Detect which cell encompasses the target text, then output its [X, Y] center coordinate. 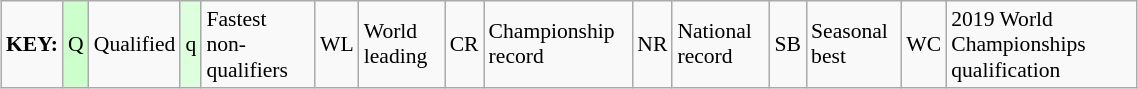
WL [337, 44]
Qualified [135, 44]
NR [652, 44]
SB [788, 44]
World leading [402, 44]
CR [464, 44]
Q [76, 44]
KEY: [32, 44]
q [190, 44]
Championship record [558, 44]
WC [924, 44]
2019 World Championships qualification [1042, 44]
Fastest non-qualifiers [258, 44]
Seasonal best [854, 44]
National record [720, 44]
